From the cell containing the given text, extract its center point as (x, y) coordinate. 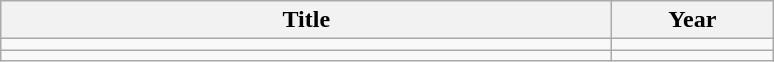
Year (692, 20)
Title (306, 20)
